Output the (X, Y) coordinate of the center of the cell containing the given text.  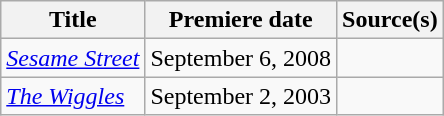
Premiere date (241, 20)
Sesame Street (73, 58)
Source(s) (390, 20)
September 6, 2008 (241, 58)
September 2, 2003 (241, 96)
The Wiggles (73, 96)
Title (73, 20)
